Output the (X, Y) coordinate of the center of the cell containing the given text.  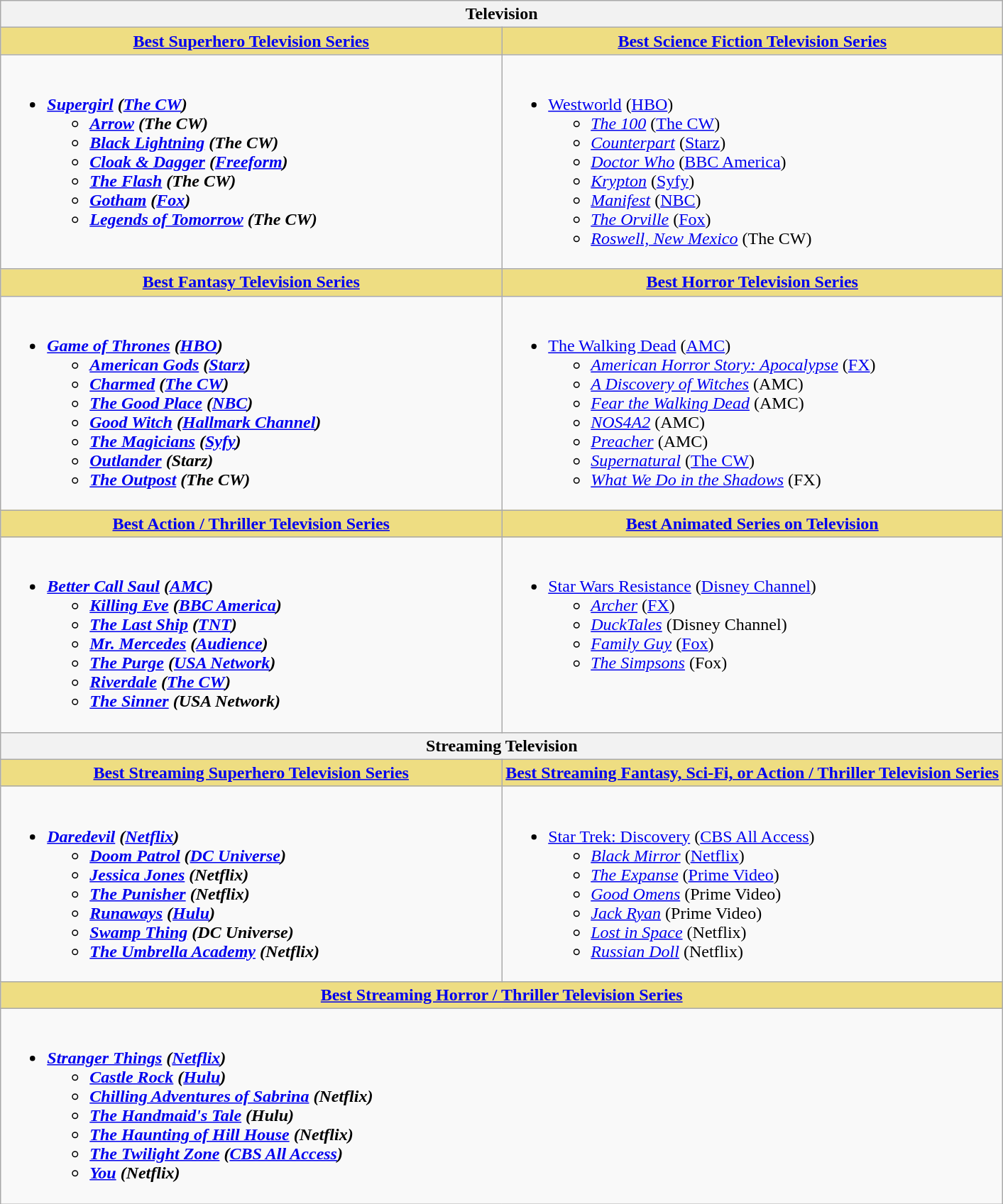
Television (502, 14)
Best Streaming Horror / Thriller Television Series (502, 995)
Best Superhero Television Series (251, 41)
Best Streaming Superhero Television Series (251, 773)
Westworld (HBO)The 100 (The CW)Counterpart (Starz)Doctor Who (BBC America)Krypton (Syfy)Manifest (NBC)The Orville (Fox)Roswell, New Mexico (The CW) (752, 162)
Best Fantasy Television Series (251, 282)
Best Animated Series on Television (752, 524)
Best Science Fiction Television Series (752, 41)
Star Wars Resistance (Disney Channel)Archer (FX)DuckTales (Disney Channel)Family Guy (Fox)The Simpsons (Fox) (752, 634)
Best Streaming Fantasy, Sci-Fi, or Action / Thriller Television Series (752, 773)
Best Horror Television Series (752, 282)
Supergirl (The CW)Arrow (The CW)Black Lightning (The CW)Cloak & Dagger (Freeform)The Flash (The CW)Gotham (Fox)Legends of Tomorrow (The CW) (251, 162)
Streaming Television (502, 746)
Best Action / Thriller Television Series (251, 524)
